From the cell containing the given text, extract its center point as (X, Y) coordinate. 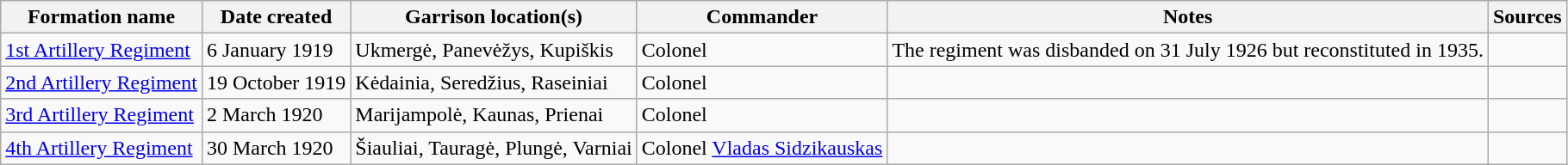
Notes (1188, 17)
30 March 1920 (276, 148)
Commander (762, 17)
Garrison location(s) (494, 17)
Sources (1527, 17)
Kėdainia, Seredžius, Raseiniai (494, 82)
1st Artillery Regiment (102, 50)
4th Artillery Regiment (102, 148)
Formation name (102, 17)
2 March 1920 (276, 115)
2nd Artillery Regiment (102, 82)
Ukmergė, Panevėžys, Kupiškis (494, 50)
Colonel Vladas Sidzikauskas (762, 148)
Šiauliai, Tauragė, Plungė, Varniai (494, 148)
Marijampolė, Kaunas, Prienai (494, 115)
3rd Artillery Regiment (102, 115)
Date created (276, 17)
19 October 1919 (276, 82)
6 January 1919 (276, 50)
The regiment was disbanded on 31 July 1926 but reconstituted in 1935. (1188, 50)
